Find where the given text appears and provide that cell's center as (x, y) coordinate. 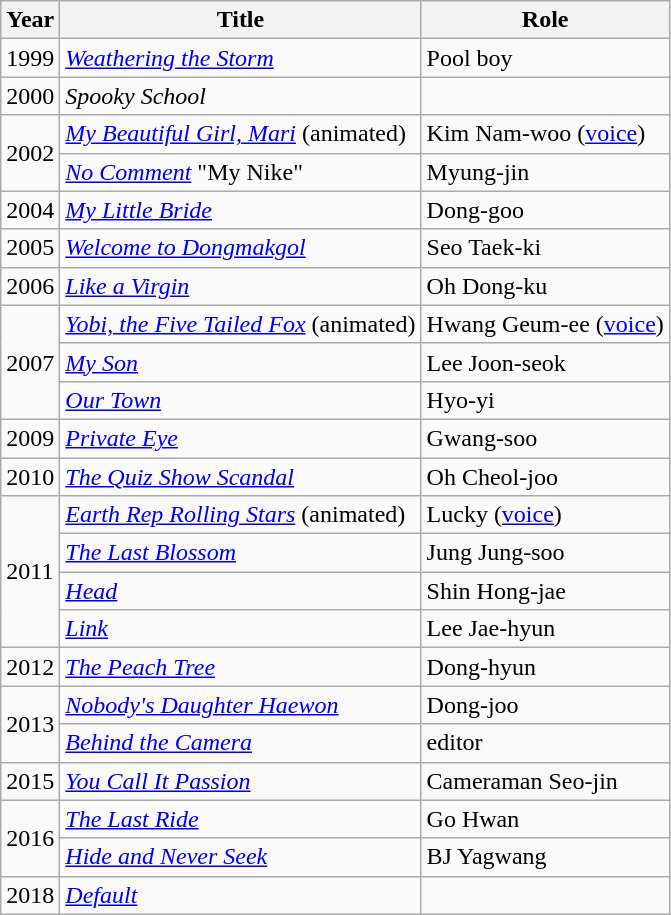
No Comment "My Nike" (240, 172)
Behind the Camera (240, 743)
2010 (30, 477)
Shin Hong-jae (545, 591)
2015 (30, 781)
2011 (30, 572)
The Last Ride (240, 819)
editor (545, 743)
Seo Taek-ki (545, 248)
Lee Joon-seok (545, 362)
Year (30, 20)
Welcome to Dongmakgol (240, 248)
2018 (30, 895)
My Little Bride (240, 210)
Our Town (240, 400)
2013 (30, 724)
2004 (30, 210)
Go Hwan (545, 819)
Oh Dong-ku (545, 286)
Oh Cheol-joo (545, 477)
The Peach Tree (240, 667)
Nobody's Daughter Haewon (240, 705)
Weathering the Storm (240, 58)
Jung Jung-soo (545, 553)
Kim Nam-woo (voice) (545, 134)
The Last Blossom (240, 553)
Hide and Never Seek (240, 857)
Lee Jae-hyun (545, 629)
Pool boy (545, 58)
Cameraman Seo-jin (545, 781)
Head (240, 591)
Dong-joo (545, 705)
Spooky School (240, 96)
2016 (30, 838)
2000 (30, 96)
Earth Rep Rolling Stars (animated) (240, 515)
2012 (30, 667)
2007 (30, 362)
The Quiz Show Scandal (240, 477)
You Call It Passion (240, 781)
Hwang Geum-ee (voice) (545, 324)
Like a Virgin (240, 286)
BJ Yagwang (545, 857)
Title (240, 20)
2009 (30, 438)
Lucky (voice) (545, 515)
My Beautiful Girl, Mari (animated) (240, 134)
Yobi, the Five Tailed Fox (animated) (240, 324)
Dong-goo (545, 210)
2005 (30, 248)
Role (545, 20)
Hyo-yi (545, 400)
2006 (30, 286)
My Son (240, 362)
Link (240, 629)
1999 (30, 58)
Default (240, 895)
Myung-jin (545, 172)
Private Eye (240, 438)
Dong-hyun (545, 667)
2002 (30, 153)
Gwang-soo (545, 438)
